Locate the cell with the specified text and output its (X, Y) center coordinate. 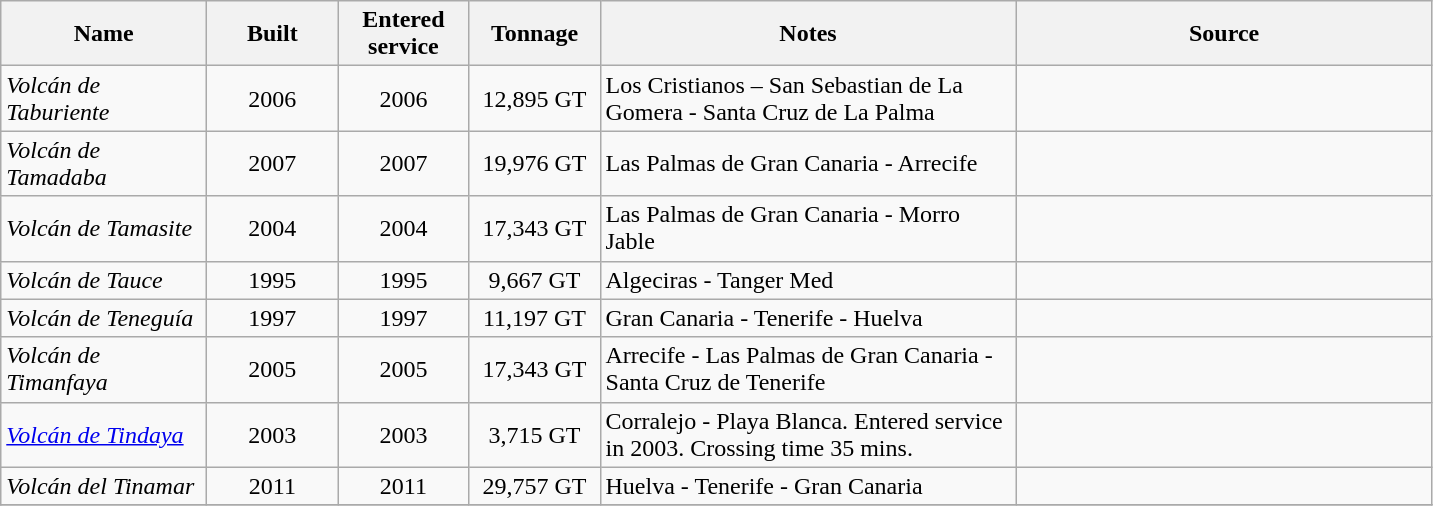
19,976 GT (534, 164)
Las Palmas de Gran Canaria - Arrecife (808, 164)
Volcán del Tinamar (104, 486)
Volcán de Timanfaya (104, 370)
Volcán de Teneguía (104, 318)
Gran Canaria - Tenerife - Huelva (808, 318)
Notes (808, 34)
Volcán de Tauce (104, 280)
Built (272, 34)
12,895 GT (534, 98)
Corralejo - Playa Blanca. Entered service in 2003. Crossing time 35 mins. (808, 434)
Huelva - Tenerife - Gran Canaria (808, 486)
Arrecife - Las Palmas de Gran Canaria - Santa Cruz de Tenerife (808, 370)
Volcán de Tamadaba (104, 164)
Algeciras - Tanger Med (808, 280)
Volcán de Taburiente (104, 98)
Tonnage (534, 34)
Los Cristianos – San Sebastian de La Gomera - Santa Cruz de La Palma (808, 98)
Name (104, 34)
Volcán de Tamasite (104, 228)
11,197 GT (534, 318)
Source (1224, 34)
Volcán de Tindaya (104, 434)
3,715 GT (534, 434)
Entered service (404, 34)
9,667 GT (534, 280)
29,757 GT (534, 486)
Las Palmas de Gran Canaria - Morro Jable (808, 228)
